For the text-containing cell, return its midpoint in [x, y] coordinate format. 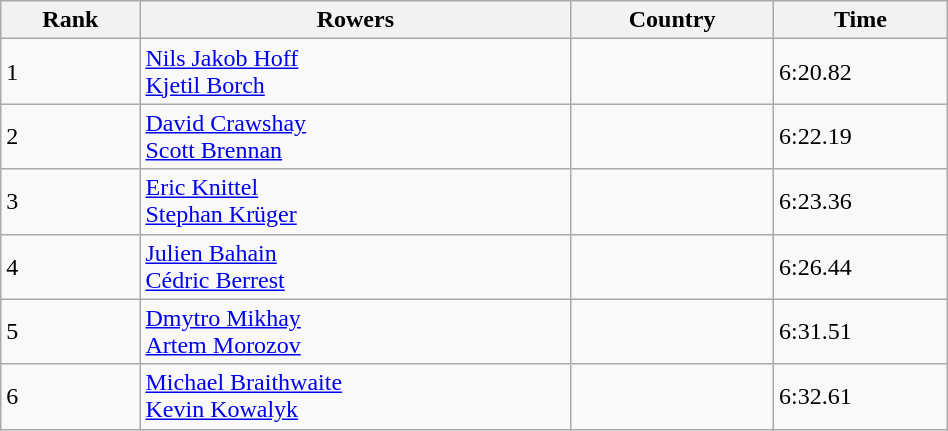
6:23.36 [860, 202]
5 [70, 332]
Eric KnittelStephan Krüger [356, 202]
1 [70, 72]
Rowers [356, 20]
6:20.82 [860, 72]
Nils Jakob HoffKjetil Borch [356, 72]
6:22.19 [860, 136]
Time [860, 20]
4 [70, 266]
6:31.51 [860, 332]
David CrawshayScott Brennan [356, 136]
3 [70, 202]
Country [672, 20]
Julien BahainCédric Berrest [356, 266]
6:26.44 [860, 266]
6:32.61 [860, 396]
6 [70, 396]
Dmytro MikhayArtem Morozov [356, 332]
Michael BraithwaiteKevin Kowalyk [356, 396]
2 [70, 136]
Rank [70, 20]
